Locate the cell with the specified text and output its (X, Y) center coordinate. 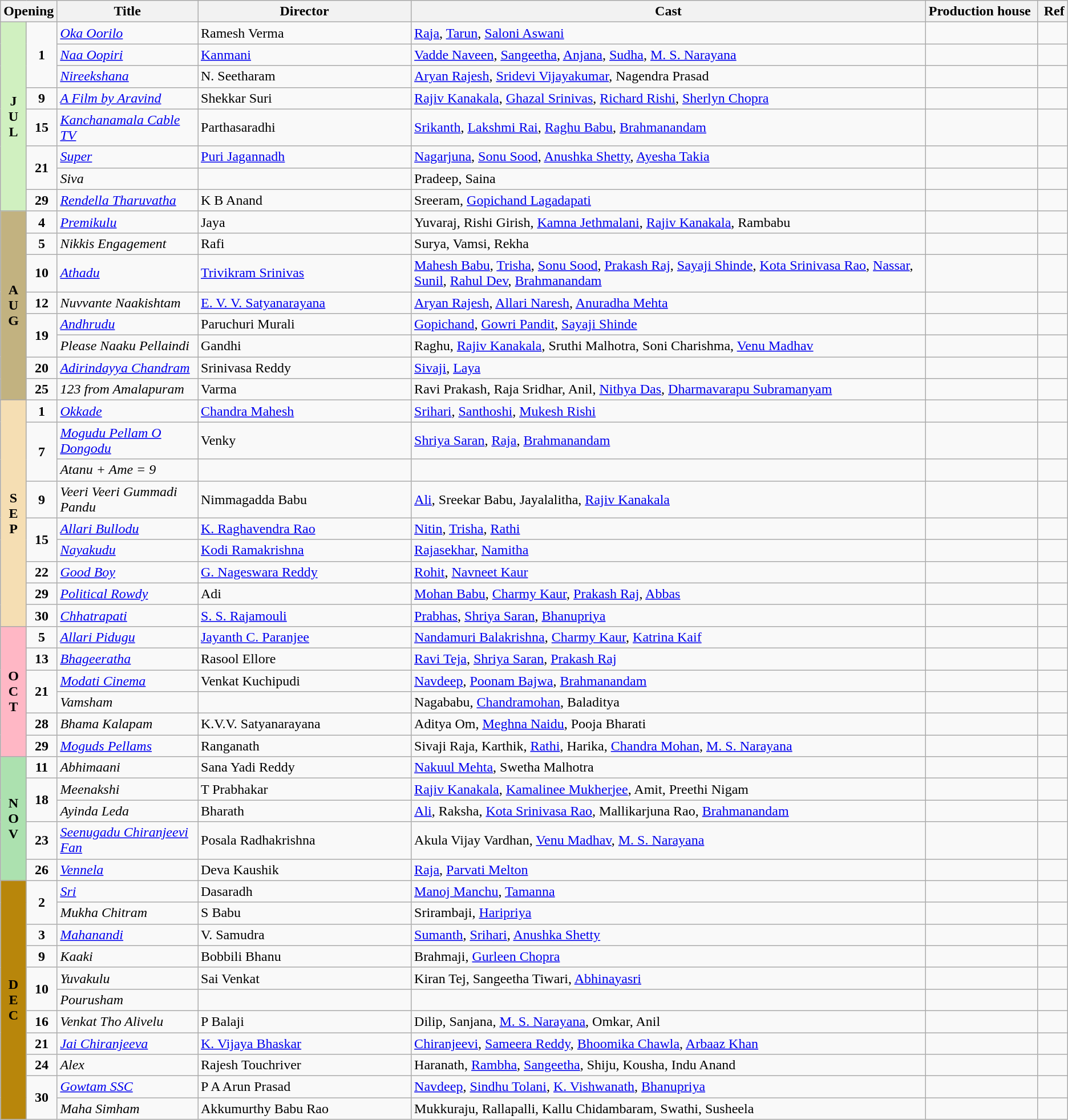
A Film by Aravind (128, 98)
Akkumurthy Babu Rao (304, 1109)
Gowtam SSC (128, 1087)
3 (42, 935)
OCT (14, 691)
Opening (29, 11)
Production house (981, 11)
4 (42, 222)
Ayinda Leda (128, 811)
Rasool Ellore (304, 659)
20 (42, 368)
13 (42, 659)
Jai Chiranjeeva (128, 1043)
Bharath (304, 811)
Mogudu Pellam O Dongodu (128, 440)
Srirambaji, Haripriya (669, 913)
Sai Venkat (304, 978)
Alex (128, 1065)
Rajasekhar, Namitha (669, 550)
JUL (14, 117)
Veeri Veeri Gummadi Pandu (128, 500)
Shriya Saran, Raja, Brahmanandam (669, 440)
Political Rowdy (128, 594)
Super (128, 157)
24 (42, 1065)
Director (304, 11)
Vadde Naveen, Sangeetha, Anjana, Sudha, M. S. Narayana (669, 55)
K. Vijaya Bhaskar (304, 1043)
Aditya Om, Meghna Naidu, Pooja Bharati (669, 724)
Jaya (304, 222)
Pourusham (128, 1000)
Nimmagadda Babu (304, 500)
Kodi Ramakrishna (304, 550)
T Prabhakar (304, 789)
Kaaki (128, 956)
Nikkis Engagement (128, 244)
Venkat Tho Alivelu (128, 1021)
22 (42, 572)
Gopichand, Gowri Pandit, Sayaji Shinde (669, 324)
Chhatrapati (128, 615)
Nandamuri Balakrishna, Charmy Kaur, Katrina Kaif (669, 637)
Modati Cinema (128, 680)
Kanmani (304, 55)
Kiran Tej, Sangeetha Tiwari, Abhinayasri (669, 978)
Srikanth, Lakshmi Rai, Raghu Babu, Brahmanandam (669, 128)
Sivaji, Laya (669, 368)
Vennela (128, 870)
Andhrudu (128, 324)
S Babu (304, 913)
Aryan Rajesh, Allari Naresh, Anuradha Mehta (669, 303)
Dasaradh (304, 891)
Raghu, Rajiv Kanakala, Sruthi Malhotra, Soni Charishma, Venu Madhav (669, 346)
Venky (304, 440)
Sumanth, Srihari, Anushka Shetty (669, 935)
Raja, Parvati Melton (669, 870)
Srinivasa Reddy (304, 368)
Atanu + Ame = 9 (128, 470)
NOV (14, 819)
19 (42, 335)
Surya, Vamsi, Rekha (669, 244)
Rendella Tharuvatha (128, 200)
E. V. V. Satyanarayana (304, 303)
Bhageeratha (128, 659)
K B Anand (304, 200)
Nakuul Mehta, Swetha Malhotra (669, 768)
Moguds Pellams (128, 746)
Good Boy (128, 572)
SEP (14, 513)
Venkat Kuchipudi (304, 680)
Srihari, Santhoshi, Mukesh Rishi (669, 411)
Deva Kaushik (304, 870)
Navdeep, Poonam Bajwa, Brahmanandam (669, 680)
Ramesh Verma (304, 33)
7 (42, 452)
Parthasaradhi (304, 128)
Posala Radhakrishna (304, 841)
2 (42, 902)
Siva (128, 178)
Kanchanamala Cable TV (128, 128)
DEC (14, 1000)
Mukha Chitram (128, 913)
18 (42, 800)
Vamsham (128, 703)
Nayakudu (128, 550)
G. Nageswara Reddy (304, 572)
Athadu (128, 273)
Sreeram, Gopichand Lagadapati (669, 200)
Mukkuraju, Rallapalli, Kallu Chidambaram, Swathi, Susheela (669, 1109)
Ali, Sreekar Babu, Jayalalitha, Rajiv Kanakala (669, 500)
Ranganath (304, 746)
Navdeep, Sindhu Tolani, K. Vishwanath, Bhanupriya (669, 1087)
AUG (14, 306)
Bhama Kalapam (128, 724)
Gandhi (304, 346)
Abhimaani (128, 768)
V. Samudra (304, 935)
Yuvakulu (128, 978)
Aryan Rajesh, Sridevi Vijayakumar, Nagendra Prasad (669, 76)
Please Naaku Pellaindi (128, 346)
Shekkar Suri (304, 98)
Puri Jagannadh (304, 157)
12 (42, 303)
Nagababu, Chandramohan, Baladitya (669, 703)
P A Arun Prasad (304, 1087)
P Balaji (304, 1021)
Brahmaji, Gurleen Chopra (669, 956)
26 (42, 870)
Manoj Manchu, Tamanna (669, 891)
123 from Amalapuram (128, 389)
Paruchuri Murali (304, 324)
Naa Oopiri (128, 55)
Premikulu (128, 222)
Rohit, Navneet Kaur (669, 572)
Title (128, 11)
Yuvaraj, Rishi Girish, Kamna Jethmalani, Rajiv Kanakala, Rambabu (669, 222)
Nireekshana (128, 76)
Bobbili Bhanu (304, 956)
Nuvvante Naakishtam (128, 303)
Okkade (128, 411)
Nitin, Trisha, Rathi (669, 529)
Rafi (304, 244)
Prabhas, Shriya Saran, Bhanupriya (669, 615)
Nagarjuna, Sonu Sood, Anushka Shetty, Ayesha Takia (669, 157)
Rajesh Touchriver (304, 1065)
Sri (128, 891)
N. Seetharam (304, 76)
S. S. Rajamouli (304, 615)
25 (42, 389)
16 (42, 1021)
Allari Pidugu (128, 637)
Maha Simham (128, 1109)
Cast (669, 11)
Ravi Teja, Shriya Saran, Prakash Raj (669, 659)
Jayanth C. Paranjee (304, 637)
Chiranjeevi, Sameera Reddy, Bhoomika Chawla, Arbaaz Khan (669, 1043)
Sana Yadi Reddy (304, 768)
Adi (304, 594)
K.V.V. Satyanarayana (304, 724)
Allari Bullodu (128, 529)
Akula Vijay Vardhan, Venu Madhav, M. S. Narayana (669, 841)
Trivikram Srinivas (304, 273)
Meenakshi (128, 789)
23 (42, 841)
Ali, Raksha, Kota Srinivasa Rao, Mallikarjuna Rao, Brahmanandam (669, 811)
Rajiv Kanakala, Ghazal Srinivas, Richard Rishi, Sherlyn Chopra (669, 98)
Ref (1052, 11)
Rajiv Kanakala, Kamalinee Mukherjee, Amit, Preethi Nigam (669, 789)
Ravi Prakash, Raja Sridhar, Anil, Nithya Das, Dharmavarapu Subramanyam (669, 389)
Mohan Babu, Charmy Kaur, Prakash Raj, Abbas (669, 594)
Adirindayya Chandram (128, 368)
Dilip, Sanjana, M. S. Narayana, Omkar, Anil (669, 1021)
Mahanandi (128, 935)
Chandra Mahesh (304, 411)
Haranath, Rambha, Sangeetha, Shiju, Kousha, Indu Anand (669, 1065)
Seenugadu Chiranjeevi Fan (128, 841)
Mahesh Babu, Trisha, Sonu Sood, Prakash Raj, Sayaji Shinde, Kota Srinivasa Rao, Nassar, Sunil, Rahul Dev, Brahmanandam (669, 273)
K. Raghavendra Rao (304, 529)
Sivaji Raja, Karthik, Rathi, Harika, Chandra Mohan, M. S. Narayana (669, 746)
28 (42, 724)
11 (42, 768)
Pradeep, Saina (669, 178)
Oka Oorilo (128, 33)
Raja, Tarun, Saloni Aswani (669, 33)
Varma (304, 389)
